Output the (X, Y) coordinate of the center of the cell containing the given text.  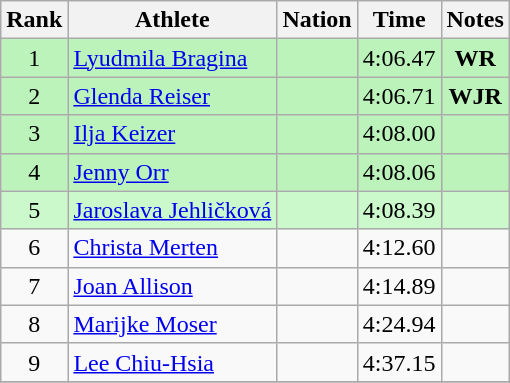
WR (475, 58)
4:37.15 (399, 362)
4:14.89 (399, 286)
Rank (34, 20)
4:12.60 (399, 248)
Jenny Orr (172, 172)
Christa Merten (172, 248)
6 (34, 248)
4:08.00 (399, 134)
4:06.47 (399, 58)
Lyudmila Bragina (172, 58)
Marijke Moser (172, 324)
Lee Chiu-Hsia (172, 362)
4:24.94 (399, 324)
Jaroslava Jehličková (172, 210)
4 (34, 172)
Athlete (172, 20)
WJR (475, 96)
1 (34, 58)
Time (399, 20)
Glenda Reiser (172, 96)
3 (34, 134)
5 (34, 210)
Ilja Keizer (172, 134)
4:06.71 (399, 96)
Nation (317, 20)
7 (34, 286)
8 (34, 324)
4:08.06 (399, 172)
4:08.39 (399, 210)
Joan Allison (172, 286)
2 (34, 96)
Notes (475, 20)
9 (34, 362)
